Extract the (x, y) coordinate from the center of the cell holding the provided text.  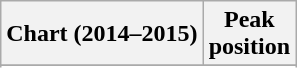
Chart (2014–2015) (102, 34)
Peakposition (249, 34)
